Capture the cell that displays the provided text and extract its [x, y] central coordinate. 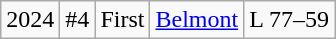
#4 [78, 20]
2024 [30, 20]
First [122, 20]
Belmont [197, 20]
L 77–59 [290, 20]
